Detect which cell encompasses the target text, then output its (x, y) center coordinate. 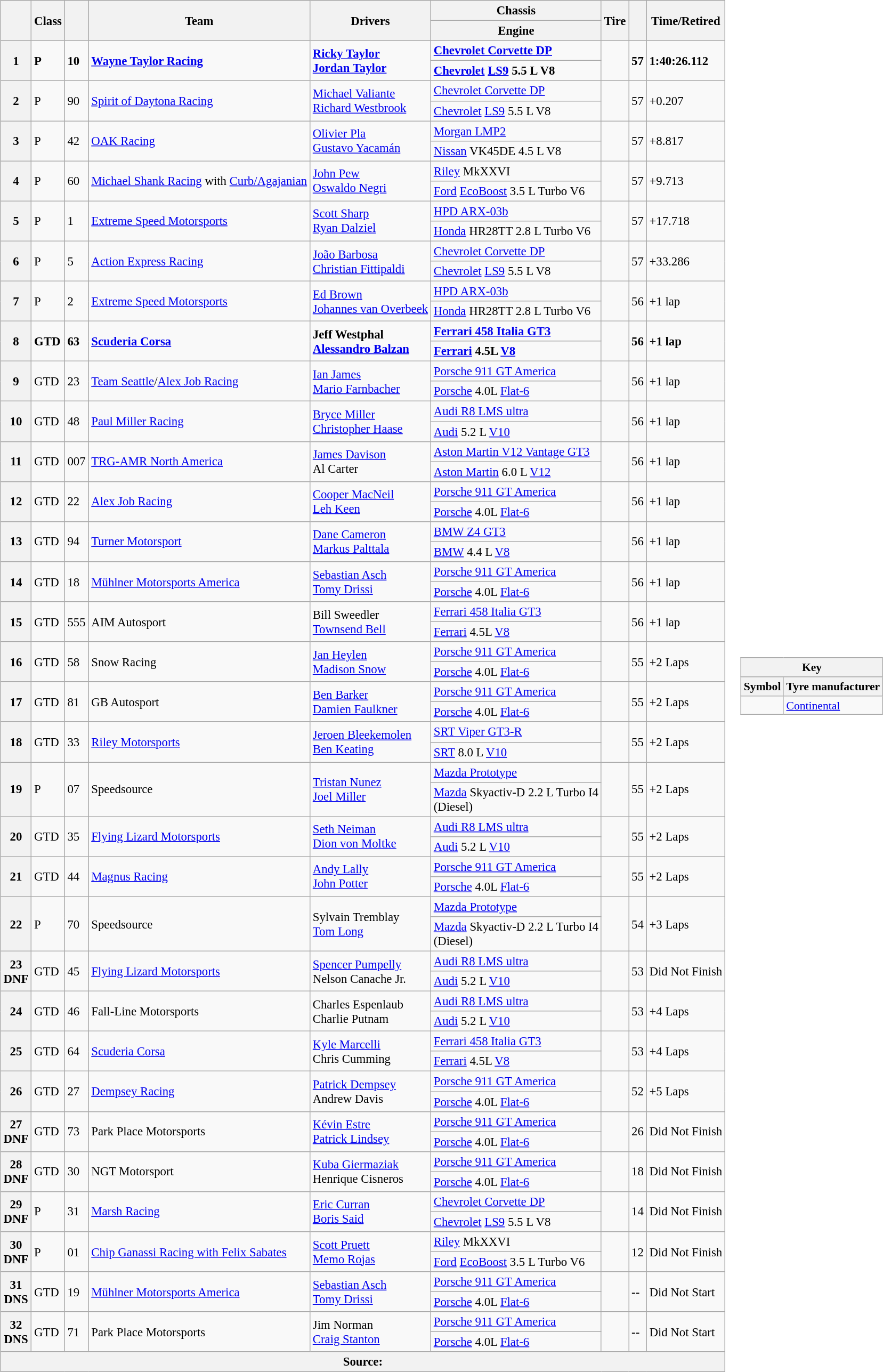
OAK Racing (199, 141)
555 (77, 622)
Kyle Marcelli Chris Cumming (370, 1051)
BMW Z4 GT3 (516, 531)
45 (77, 971)
+0.207 (685, 100)
71 (77, 1331)
Alex Job Racing (199, 501)
8 (16, 341)
+33.286 (685, 261)
Magnus Racing (199, 876)
30 (77, 1172)
NGT Motorsport (199, 1172)
+17.718 (685, 221)
Olivier Pla Gustavo Yacamán (370, 141)
Tyre manufacturer (833, 687)
9 (16, 382)
Michael Valiante Richard Westbrook (370, 100)
Paul Miller Racing (199, 421)
17 (16, 701)
16 (16, 662)
Ian James Mario Farnbacher (370, 382)
Aston Martin V12 Vantage GT3 (516, 451)
4 (16, 181)
44 (77, 876)
7 (16, 301)
52 (637, 1092)
23 (77, 382)
Scott Pruett Memo Rojas (370, 1252)
64 (77, 1051)
Riley Motorsports (199, 742)
Dempsey Racing (199, 1092)
Drivers (370, 20)
TRG-AMR North America (199, 462)
Spirit of Daytona Racing (199, 100)
Ben Barker Damien Faulkner (370, 701)
23DNF (16, 971)
Ricky Taylor Jordan Taylor (370, 61)
58 (77, 662)
Spencer Pumpelly Nelson Canache Jr. (370, 971)
Sylvain Tremblay Tom Long (370, 924)
Dane Cameron Markus Palttala (370, 542)
Chip Ganassi Racing with Felix Sabates (199, 1252)
32DNS (16, 1331)
GB Autosport (199, 701)
Morgan LMP2 (516, 131)
3 (16, 141)
94 (77, 542)
SRT Viper GT3-R (516, 732)
48 (77, 421)
Andy Lally John Potter (370, 876)
Time/Retired (685, 20)
24 (16, 1012)
João Barbosa Christian Fittipaldi (370, 261)
42 (77, 141)
54 (637, 924)
Tristan Nunez Joel Miller (370, 789)
11 (16, 462)
81 (77, 701)
Jeff Westphal Alessandro Balzan (370, 341)
15 (16, 622)
BMW 4.4 L V8 (516, 552)
Eric Curran Boris Said (370, 1211)
31DNS (16, 1292)
01 (77, 1252)
+9.713 (685, 181)
20 (16, 837)
Seth Neiman Dion von Moltke (370, 837)
James Davison Al Carter (370, 462)
Jan Heylen Madison Snow (370, 662)
Bryce Miller Christopher Haase (370, 421)
Kuba Giermaziak Henrique Cisneros (370, 1172)
Key (812, 667)
Wayne Taylor Racing (199, 61)
Kévin Estre Patrick Lindsey (370, 1131)
Action Express Racing (199, 261)
25 (16, 1051)
Patrick Dempsey Andrew Davis (370, 1092)
07 (77, 789)
John Pew Oswaldo Negri (370, 181)
007 (77, 462)
27DNF (16, 1131)
31 (77, 1211)
Nissan VK45DE 4.5 L V8 (516, 151)
35 (77, 837)
Bill Sweedler Townsend Bell (370, 622)
+5 Laps (685, 1092)
73 (77, 1131)
Source: (362, 1362)
33 (77, 742)
1:40:26.112 (685, 61)
SRT 8.0 L V10 (516, 752)
Jeroen Bleekemolen Ben Keating (370, 742)
Cooper MacNeil Leh Keen (370, 501)
Jim Norman Craig Stanton (370, 1331)
+8.817 (685, 141)
Marsh Racing (199, 1211)
Aston Martin 6.0 L V12 (516, 472)
29DNF (16, 1211)
Snow Racing (199, 662)
Continental (833, 705)
Fall-Line Motorsports (199, 1012)
AIM Autosport (199, 622)
Chassis (516, 11)
27 (77, 1092)
Ed Brown Johannes van Overbeek (370, 301)
60 (77, 181)
63 (77, 341)
Michael Shank Racing with Curb/Agajanian (199, 181)
Charles Espenlaub Charlie Putnam (370, 1012)
Symbol (763, 687)
Turner Motorsport (199, 542)
Team Seattle/Alex Job Racing (199, 382)
70 (77, 924)
+3 Laps (685, 924)
Class (48, 20)
28DNF (16, 1172)
13 (16, 542)
Team (199, 20)
30DNF (16, 1252)
21 (16, 876)
90 (77, 100)
Scott Sharp Ryan Dalziel (370, 221)
46 (77, 1012)
6 (16, 261)
Engine (516, 31)
Tire (615, 20)
